Determine the [X, Y] coordinate at the center of the cell enclosing the given text.  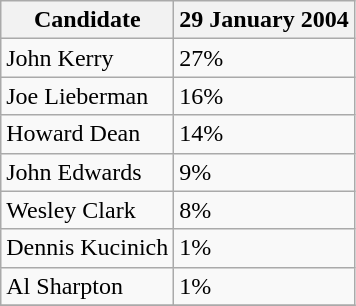
27% [264, 58]
8% [264, 210]
John Edwards [88, 172]
Candidate [88, 20]
9% [264, 172]
Wesley Clark [88, 210]
29 January 2004 [264, 20]
Howard Dean [88, 134]
16% [264, 96]
Joe Lieberman [88, 96]
14% [264, 134]
John Kerry [88, 58]
Al Sharpton [88, 286]
Dennis Kucinich [88, 248]
